Provide the [x, y] coordinate of the cell's center where the given text is located.  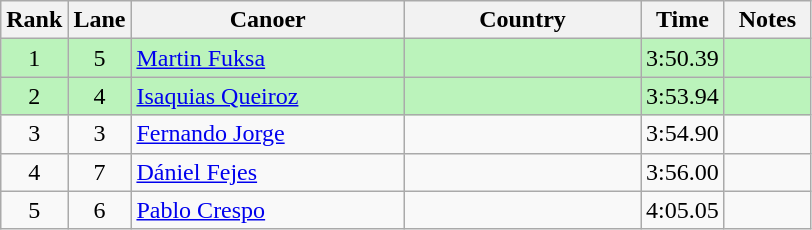
Lane [100, 20]
Dániel Fejes [268, 172]
1 [34, 58]
Time [683, 20]
Isaquias Queiroz [268, 96]
Rank [34, 20]
Country [522, 20]
Notes [767, 20]
Martin Fuksa [268, 58]
Canoer [268, 20]
6 [100, 210]
3:54.90 [683, 134]
4:05.05 [683, 210]
2 [34, 96]
Fernando Jorge [268, 134]
3:53.94 [683, 96]
3:50.39 [683, 58]
Pablo Crespo [268, 210]
7 [100, 172]
3:56.00 [683, 172]
